Return [X, Y] of the center of cell containing provided text 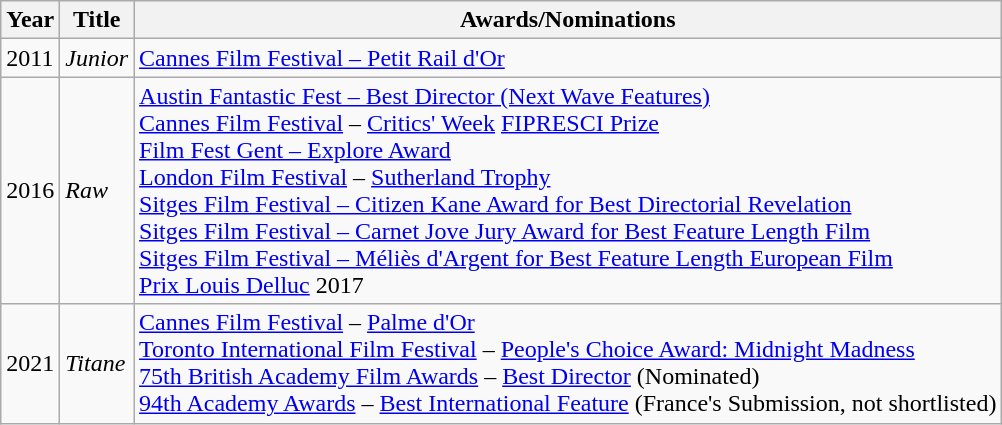
Year [30, 20]
Titane [97, 364]
Cannes Film Festival – Petit Rail d'Or [568, 58]
Junior [97, 58]
Title [97, 20]
Raw [97, 190]
2021 [30, 364]
Awards/Nominations [568, 20]
2016 [30, 190]
2011 [30, 58]
